Output the [X, Y] coordinate of the center of the cell containing the given text.  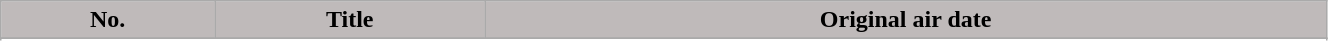
Title [350, 20]
Original air date [906, 20]
No. [108, 20]
